Pinpoint the cell where the given text exists, returning its [x, y] midpoint coordinate. 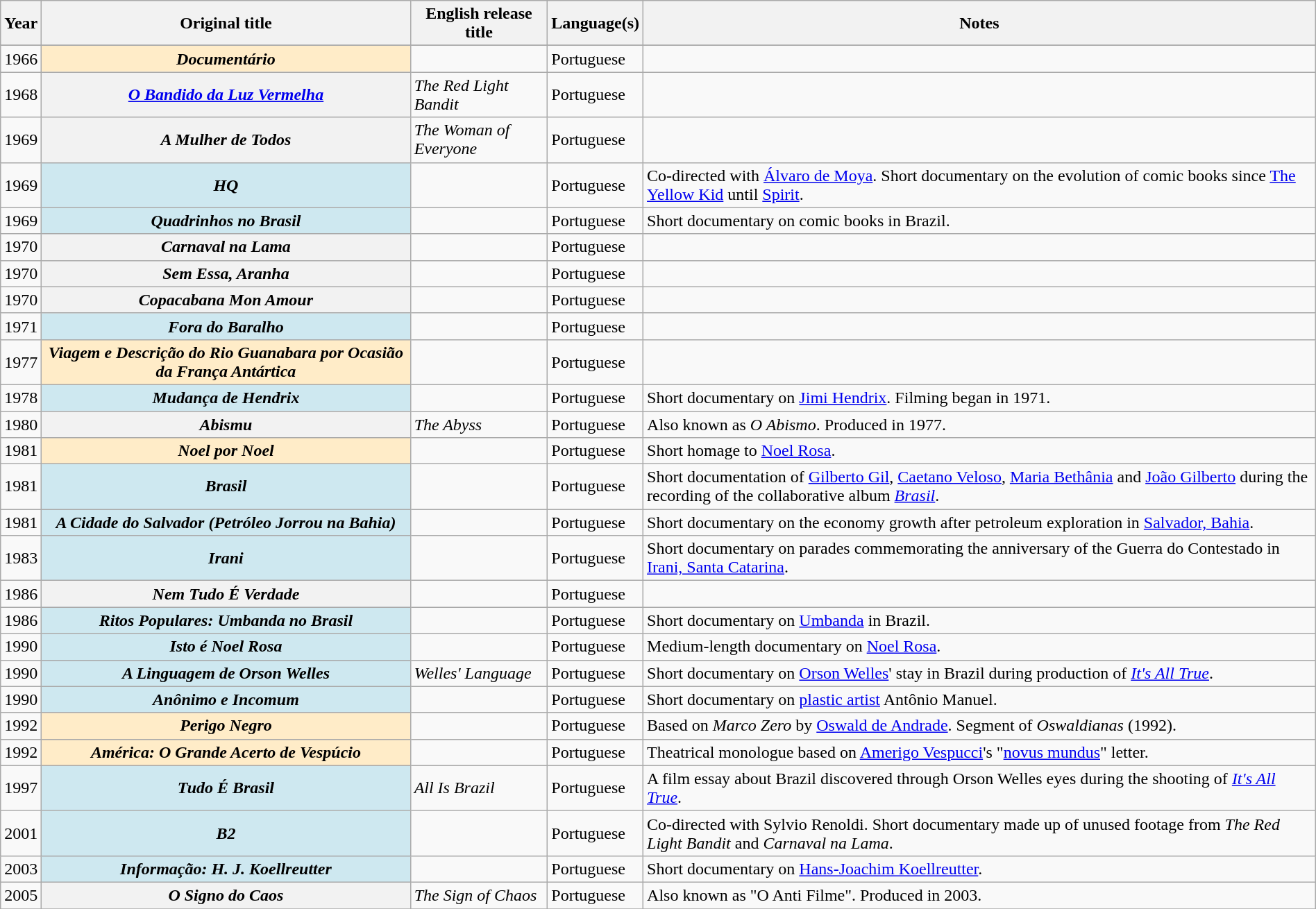
Co-directed with Álvaro de Moya. Short documentary on the evolution of comic books since The Yellow Kid until Spirit. [980, 185]
Abismu [226, 424]
Irani [226, 558]
Short documentary on Orson Welles' stay in Brazil during production of It's All True. [980, 673]
The Abyss [479, 424]
Short documentary on comic books in Brazil. [980, 221]
2003 [21, 869]
Short documentation of Gilberto Gil, Caetano Veloso, Maria Bethânia and João Gilberto during the recording of the collaborative album Brasil. [980, 487]
Theatrical monologue based on Amerigo Vespucci's "novus mundus" letter. [980, 752]
1968 [21, 94]
The Sign of Chaos [479, 895]
Noel por Noel [226, 451]
1977 [21, 362]
Anônimo e Incomum [226, 699]
Also known as "O Anti Filme". Produced in 2003. [980, 895]
Language(s) [596, 24]
2001 [21, 833]
Short documentary on Umbanda in Brazil. [980, 620]
1980 [21, 424]
Notes [980, 24]
1978 [21, 398]
Carnaval na Lama [226, 247]
1971 [21, 326]
Documentário [226, 59]
Based on Marco Zero by Oswald de Andrade. Segment of Oswaldianas (1992). [980, 726]
Sem Essa, Aranha [226, 273]
1997 [21, 788]
Welles' Language [479, 673]
2005 [21, 895]
Quadrinhos no Brasil [226, 221]
América: O Grande Acerto de Vespúcio [226, 752]
Nem Tudo É Verdade [226, 594]
Fora do Baralho [226, 326]
English release title [479, 24]
Perigo Negro [226, 726]
Short documentary on the economy growth after petroleum exploration in Salvador, Bahia. [980, 523]
Short documentary on Hans-Joachim Koellreutter. [980, 869]
Co-directed with Sylvio Renoldi. Short documentary made up of unused footage from The Red Light Bandit and Carnaval na Lama. [980, 833]
A film essay about Brazil discovered through Orson Welles eyes during the shooting of It's All True. [980, 788]
Short documentary on Jimi Hendrix. Filming began in 1971. [980, 398]
Medium-length documentary on Noel Rosa. [980, 647]
Isto é Noel Rosa [226, 647]
1966 [21, 59]
1983 [21, 558]
Short documentary on parades commemorating the anniversary of the Guerra do Contestado in Irani, Santa Catarina. [980, 558]
O Bandido da Luz Vermelha [226, 94]
All Is Brazil [479, 788]
Viagem e Descrição do Rio Guanabara por Ocasião da França Antártica [226, 362]
Informação: H. J. Koellreutter [226, 869]
Short documentary on plastic artist Antônio Manuel. [980, 699]
Also known as O Abismo. Produced in 1977. [980, 424]
Tudo É Brasil [226, 788]
B2 [226, 833]
Original title [226, 24]
Ritos Populares: Umbanda no Brasil [226, 620]
Brasil [226, 487]
The Red Light Bandit [479, 94]
Copacabana Mon Amour [226, 300]
HQ [226, 185]
O Signo do Caos [226, 895]
Mudança de Hendrix [226, 398]
A Mulher de Todos [226, 140]
The Woman of Everyone [479, 140]
Short homage to Noel Rosa. [980, 451]
A Linguagem de Orson Welles [226, 673]
Year [21, 24]
A Cidade do Salvador (Petróleo Jorrou na Bahia) [226, 523]
